Provide the [x, y] coordinate of the cell's center where the given text is located.  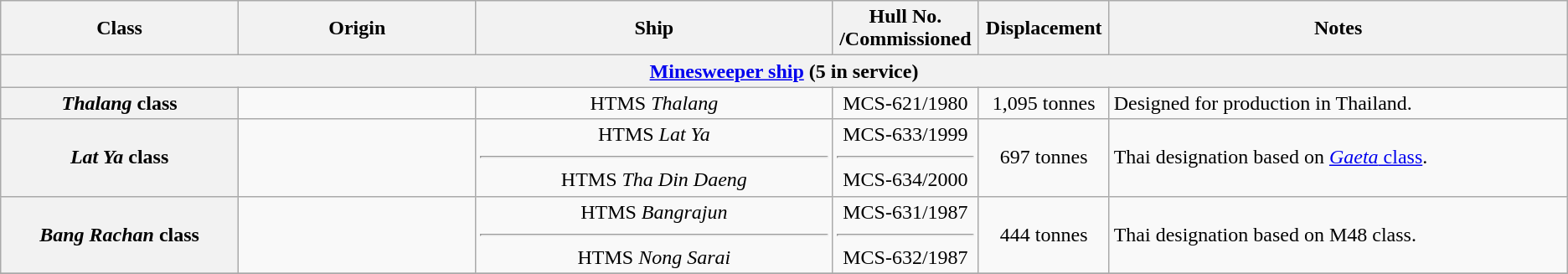
MCS-633/1999MCS-634/2000 [906, 158]
HTMS Thalang [653, 103]
1,095 tonnes [1044, 103]
Class [120, 28]
Lat Ya class [120, 158]
Ship [653, 28]
MCS-621/1980 [906, 103]
Notes [1338, 28]
HTMS Bangrajun HTMS Nong Sarai [653, 235]
Thai designation based on M48 class. [1338, 235]
HTMS Lat YaHTMS Tha Din Daeng [653, 158]
Displacement [1044, 28]
444 tonnes [1044, 235]
Origin [357, 28]
Thai designation based on Gaeta class. [1338, 158]
MCS-631/1987MCS-632/1987 [906, 235]
Designed for production in Thailand. [1338, 103]
Bang Rachan class [120, 235]
697 tonnes [1044, 158]
Thalang class [120, 103]
Hull No./Commissioned [906, 28]
Minesweeper ship (5 in service) [784, 71]
